Return [x, y] of the center of cell containing provided text 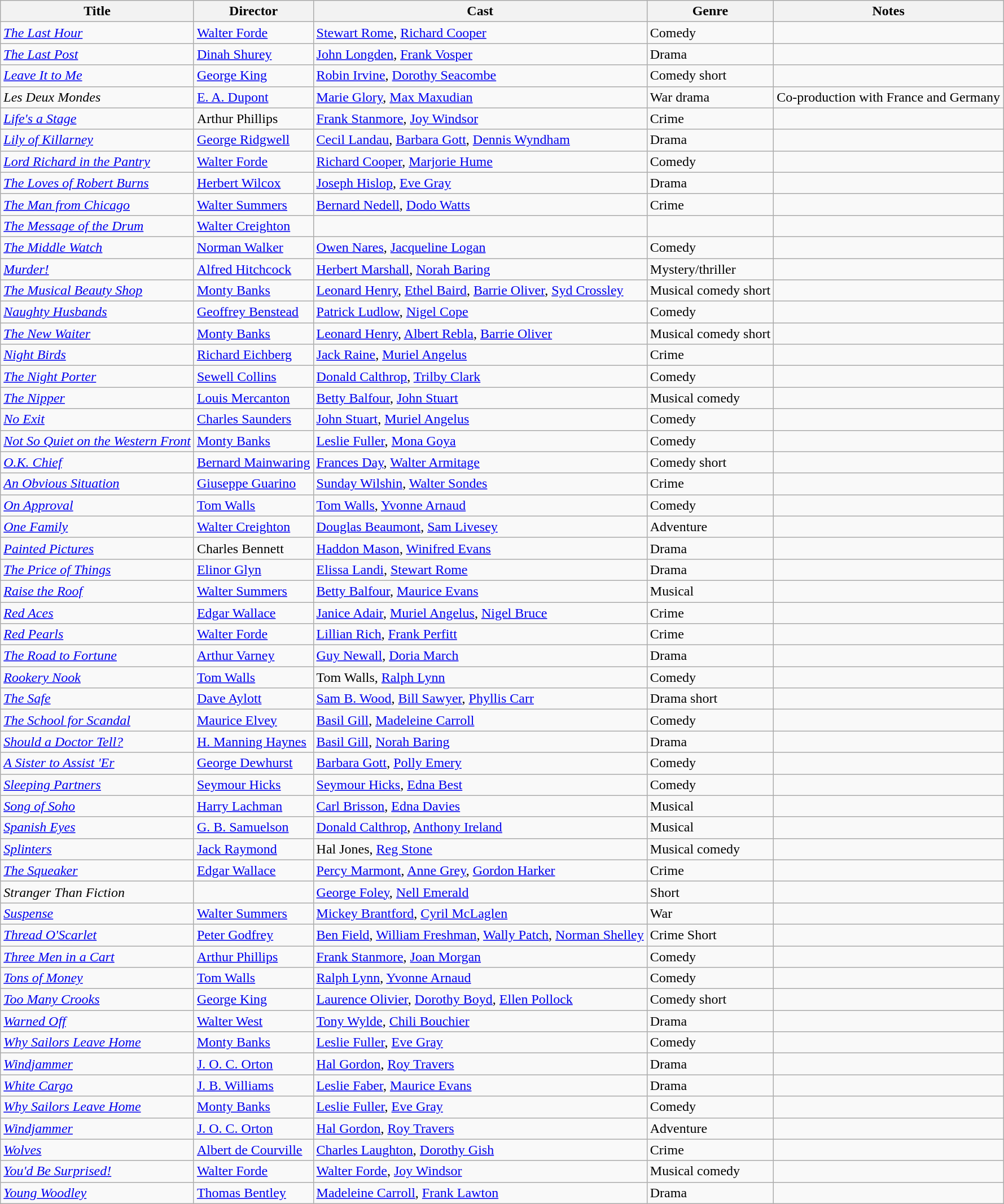
The Musical Beauty Shop [97, 291]
Haddon Mason, Winifred Evans [480, 548]
Tom Walls, Ralph Lynn [480, 677]
Lord Richard in the Pantry [97, 161]
Jack Raymond [253, 849]
Lily of Killarney [97, 140]
Thread O'Scarlet [97, 935]
Tony Wylde, Chili Bouchier [480, 1021]
Bernard Mainwaring [253, 462]
The Road to Fortune [97, 656]
Owen Nares, Jacqueline Logan [480, 247]
G. B. Samuelson [253, 828]
Naughty Husbands [97, 312]
Hal Jones, Reg Stone [480, 849]
Director [253, 11]
Red Pearls [97, 634]
Dinah Shurey [253, 54]
Cecil Landau, Barbara Gott, Dennis Wyndham [480, 140]
The Last Hour [97, 33]
Betty Balfour, John Stuart [480, 398]
Giuseppe Guarino [253, 484]
O.K. Chief [97, 462]
The Squeaker [97, 870]
The Safe [97, 699]
Cast [480, 11]
Les Deux Mondes [97, 97]
Elinor Glyn [253, 570]
Herbert Wilcox [253, 183]
Charles Laughton, Dorothy Gish [480, 1150]
Sunday Wilshin, Walter Sondes [480, 484]
Three Men in a Cart [97, 957]
Mystery/thriller [710, 269]
One Family [97, 527]
Stranger Than Fiction [97, 892]
Louis Mercanton [253, 398]
Betty Balfour, Maurice Evans [480, 591]
Tons of Money [97, 978]
Barbara Gott, Polly Emery [480, 763]
Suspense [97, 913]
Albert de Courville [253, 1150]
No Exit [97, 419]
J. B. Williams [253, 1085]
The New Waiter [97, 334]
Leslie Faber, Maurice Evans [480, 1085]
Jack Raine, Muriel Angelus [480, 355]
Janice Adair, Muriel Angelus, Nigel Bruce [480, 612]
Geoffrey Benstead [253, 312]
Song of Soho [97, 806]
Richard Eichberg [253, 355]
E. A. Dupont [253, 97]
Basil Gill, Madeleine Carroll [480, 720]
Not So Quiet on the Western Front [97, 441]
Ralph Lynn, Yvonne Arnaud [480, 978]
Bernard Nedell, Dodo Watts [480, 204]
Leonard Henry, Ethel Baird, Barrie Oliver, Syd Crossley [480, 291]
Maurice Elvey [253, 720]
Young Woodley [97, 1193]
You'd Be Surprised! [97, 1171]
Notes [888, 11]
Patrick Ludlow, Nigel Cope [480, 312]
Dave Aylott [253, 699]
Leonard Henry, Albert Rebla, Barrie Oliver [480, 334]
Should a Doctor Tell? [97, 742]
Lillian Rich, Frank Perfitt [480, 634]
The Nipper [97, 398]
Short [710, 892]
Elissa Landi, Stewart Rome [480, 570]
Ben Field, William Freshman, Wally Patch, Norman Shelley [480, 935]
Tom Walls, Yvonne Arnaud [480, 505]
Splinters [97, 849]
Frank Stanmore, Joy Windsor [480, 119]
Percy Marmont, Anne Grey, Gordon Harker [480, 870]
Marie Glory, Max Maxudian [480, 97]
John Longden, Frank Vosper [480, 54]
John Stuart, Muriel Angelus [480, 419]
Co-production with France and Germany [888, 97]
Sleeping Partners [97, 785]
Warned Off [97, 1021]
War [710, 913]
Robin Irvine, Dorothy Seacombe [480, 76]
Richard Cooper, Marjorie Hume [480, 161]
White Cargo [97, 1085]
The Man from Chicago [97, 204]
Basil Gill, Norah Baring [480, 742]
Guy Newall, Doria March [480, 656]
Drama short [710, 699]
George Dewhurst [253, 763]
Stewart Rome, Richard Cooper [480, 33]
Frances Day, Walter Armitage [480, 462]
Norman Walker [253, 247]
An Obvious Situation [97, 484]
Murder! [97, 269]
Mickey Brantford, Cyril McLaglen [480, 913]
Charles Bennett [253, 548]
The Last Post [97, 54]
Rookery Nook [97, 677]
Frank Stanmore, Joan Morgan [480, 957]
Donald Calthrop, Anthony Ireland [480, 828]
Red Aces [97, 612]
Leave It to Me [97, 76]
Genre [710, 11]
Spanish Eyes [97, 828]
The Middle Watch [97, 247]
The Loves of Robert Burns [97, 183]
Seymour Hicks, Edna Best [480, 785]
Charles Saunders [253, 419]
War drama [710, 97]
Donald Calthrop, Trilby Clark [480, 376]
Wolves [97, 1150]
Sam B. Wood, Bill Sawyer, Phyllis Carr [480, 699]
Harry Lachman [253, 806]
Title [97, 11]
Thomas Bentley [253, 1193]
Joseph Hislop, Eve Gray [480, 183]
Life's a Stage [97, 119]
Leslie Fuller, Mona Goya [480, 441]
Too Many Crooks [97, 1000]
Arthur Varney [253, 656]
The Message of the Drum [97, 226]
Crime Short [710, 935]
Night Birds [97, 355]
Painted Pictures [97, 548]
On Approval [97, 505]
Alfred Hitchcock [253, 269]
George Foley, Nell Emerald [480, 892]
Walter West [253, 1021]
Sewell Collins [253, 376]
The School for Scandal [97, 720]
The Price of Things [97, 570]
The Night Porter [97, 376]
Seymour Hicks [253, 785]
Douglas Beaumont, Sam Livesey [480, 527]
Peter Godfrey [253, 935]
George Ridgwell [253, 140]
Raise the Roof [97, 591]
Carl Brisson, Edna Davies [480, 806]
Laurence Olivier, Dorothy Boyd, Ellen Pollock [480, 1000]
H. Manning Haynes [253, 742]
A Sister to Assist 'Er [97, 763]
Walter Forde, Joy Windsor [480, 1171]
Herbert Marshall, Norah Baring [480, 269]
Madeleine Carroll, Frank Lawton [480, 1193]
